Scan for the cell matching the given text and deliver its [X, Y] coordinate at center. 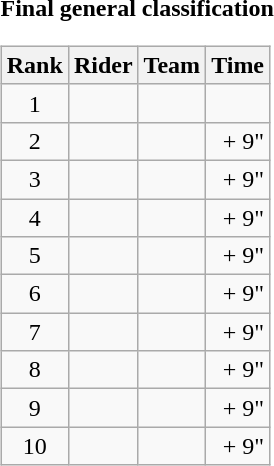
Team [172, 65]
6 [34, 294]
10 [34, 446]
Rank [34, 65]
4 [34, 217]
9 [34, 408]
8 [34, 370]
Time [238, 65]
7 [34, 332]
2 [34, 141]
1 [34, 103]
3 [34, 179]
Rider [103, 65]
5 [34, 256]
